Pinpoint the cell where the given text exists, returning its [X, Y] midpoint coordinate. 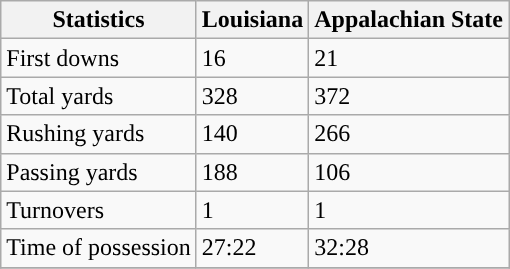
27:22 [252, 248]
Time of possession [99, 248]
Appalachian State [409, 20]
21 [409, 58]
First downs [99, 58]
16 [252, 58]
266 [409, 134]
Turnovers [99, 210]
Total yards [99, 96]
Passing yards [99, 172]
328 [252, 96]
Statistics [99, 20]
106 [409, 172]
188 [252, 172]
372 [409, 96]
Rushing yards [99, 134]
32:28 [409, 248]
Louisiana [252, 20]
140 [252, 134]
